Extract the (x, y) coordinate from the center of the cell holding the provided text.  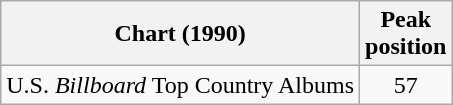
57 (406, 85)
Peakposition (406, 34)
U.S. Billboard Top Country Albums (180, 85)
Chart (1990) (180, 34)
